Identify which cell holds the provided text, then report its (x, y) central coordinate. 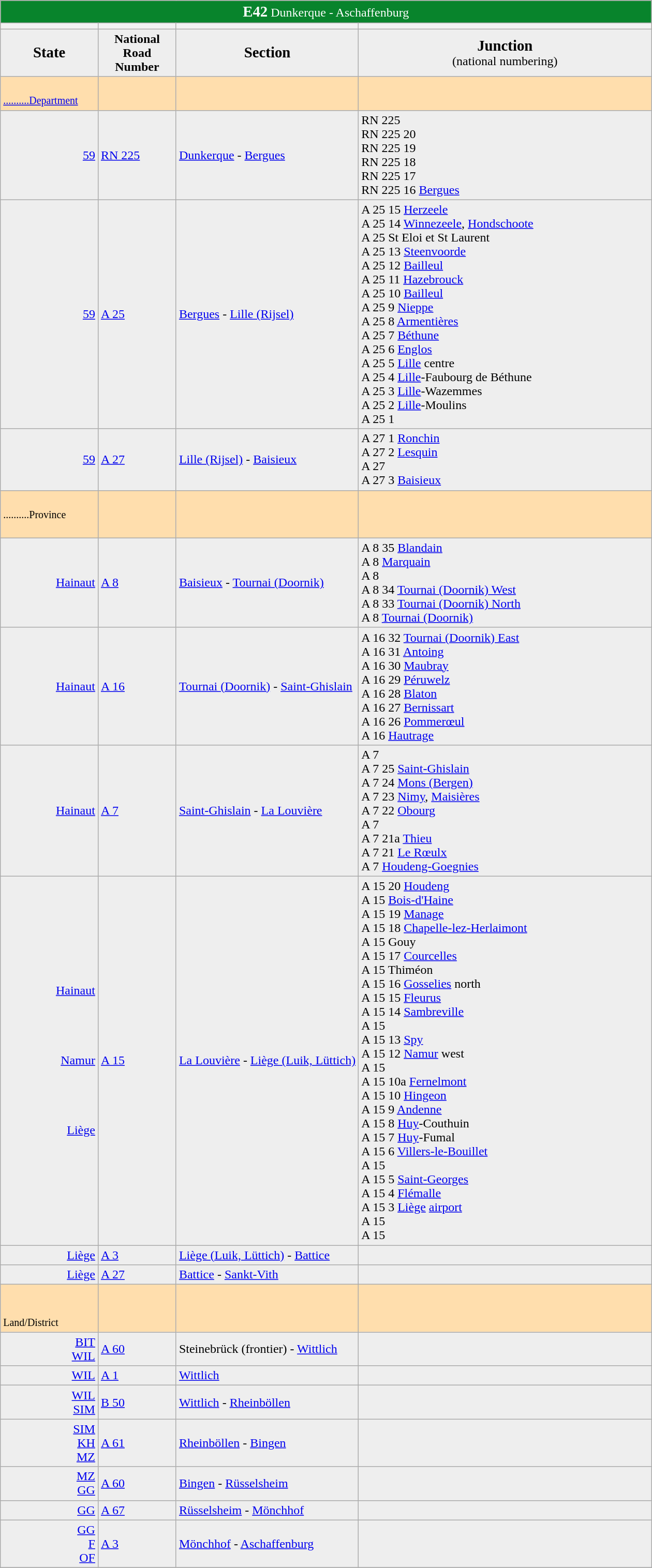
Lille (Rijsel) - Baisieux (267, 459)
A 67 (137, 1510)
HainautNamurLiège (50, 1060)
A 7 (137, 810)
Battice - Sankt-Vith (267, 1275)
Dunkerque - Bergues (267, 155)
A 8 (137, 582)
Baisieux - Tournai (Doornik) (267, 582)
Section (267, 53)
RN 225 RN 225 20RN 225 19RN 225 18RN 225 17RN 225 16 Bergues (505, 155)
A 1 (137, 1376)
SIMKHMZ (50, 1443)
Land/District (50, 1308)
RN 225 (137, 155)
B 50 (137, 1403)
Liège (Luik, Lüttich) - Battice (267, 1255)
A 25 (137, 314)
A 27 1 RonchinA 27 2 LesquinA 27 A 27 3 Baisieux (505, 459)
La Louvière - Liège (Luik, Lüttich) (267, 1060)
..........Department (50, 93)
Wittlich - Rheinböllen (267, 1403)
WILSIM (50, 1403)
Tournai (Doornik) - Saint-Ghislain (267, 686)
GG (50, 1510)
BITWIL (50, 1349)
Junction (national numbering) (505, 53)
MZGG (50, 1483)
Bingen - Rüsselsheim (267, 1483)
National Road Number (137, 53)
Mönchhof - Aschaffenburg (267, 1544)
A 16 32 Tournai (Doornik) EastA 16 31 AntoingA 16 30 MaubrayA 16 29 PéruwelzA 16 28 BlatonA 16 27 BernissartA 16 26 Pommerœul A 16 Hautrage (505, 686)
Steinebrück (frontier) - Wittlich (267, 1349)
A 16 (137, 686)
State (50, 53)
WIL (50, 1376)
E42 Dunkerque - Aschaffenburg (326, 12)
GGFOF (50, 1544)
A 61 (137, 1443)
Rüsselsheim - Mönchhof (267, 1510)
Bergues - Lille (Rijsel) (267, 314)
A 7 A 7 25 Saint-Ghislain A 7 24 Mons (Bergen)A 7 23 Nimy, MaisièresA 7 22 ObourgA 7 A 7 21a ThieuA 7 21 Le RœulxA 7 Houdeng-Goegnies (505, 810)
A 8 35 BlandainA 8 Marquain A 8 A 8 34 Tournai (Doornik) WestA 8 33 Tournai (Doornik) NorthA 8 Tournai (Doornik) (505, 582)
..........Province (50, 514)
Saint-Ghislain - La Louvière (267, 810)
A 15 (137, 1060)
Rheinböllen - Bingen (267, 1443)
Wittlich (267, 1376)
